Return the [X, Y] coordinate for the center point of the cell that contains the specified text.  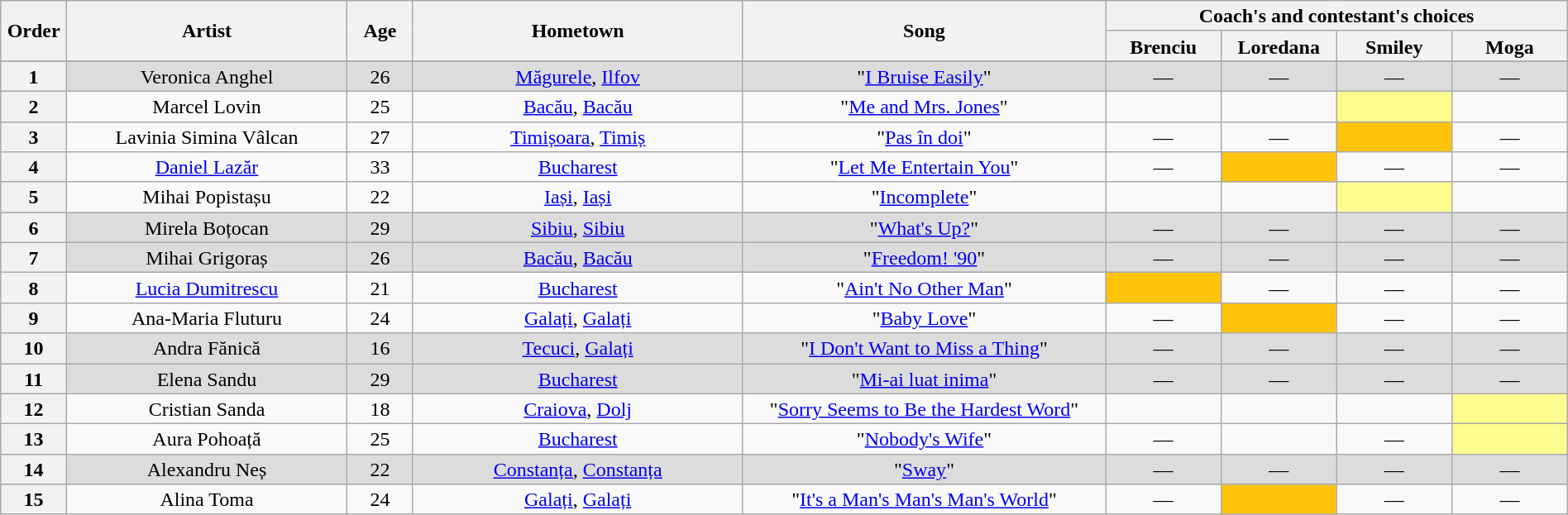
Age [380, 31]
3 [34, 137]
8 [34, 288]
21 [380, 288]
Sibiu, Sibiu [577, 228]
5 [34, 197]
Mihai Popistașu [207, 197]
9 [34, 317]
10 [34, 349]
1 [34, 76]
Brenciu [1164, 46]
Mirela Boțocan [207, 228]
"Me and Mrs. Jones" [925, 106]
Elena Sandu [207, 379]
Mihai Grigoraș [207, 258]
Hometown [577, 31]
2 [34, 106]
27 [380, 137]
Daniel Lazăr [207, 167]
"I Don't Want to Miss a Thing" [925, 349]
Marcel Lovin [207, 106]
Constanța, Constanța [577, 470]
Ana-Maria Fluturu [207, 317]
Artist [207, 31]
15 [34, 499]
Smiley [1394, 46]
Veronica Anghel [207, 76]
"Sway" [925, 470]
Lucia Dumitrescu [207, 288]
"Incomplete" [925, 197]
"I Bruise Easily" [925, 76]
Măgurele, Ilfov [577, 76]
Coach's and contestant's choices [1336, 17]
Lavinia Simina Vâlcan [207, 137]
"Nobody's Wife" [925, 440]
18 [380, 408]
14 [34, 470]
Andra Fănică [207, 349]
Moga [1510, 46]
Loredana [1279, 46]
Tecuci, Galați [577, 349]
13 [34, 440]
"Sorry Seems to Be the Hardest Word" [925, 408]
Iași, Iași [577, 197]
"Baby Love" [925, 317]
4 [34, 167]
Craiova, Dolj [577, 408]
Song [925, 31]
7 [34, 258]
"It's a Man's Man's Man's World" [925, 499]
Aura Pohoață [207, 440]
"Ain't No Other Man" [925, 288]
Order [34, 31]
16 [380, 349]
"What's Up?" [925, 228]
12 [34, 408]
11 [34, 379]
Timișoara, Timiș [577, 137]
Alina Toma [207, 499]
"Mi-ai luat inima" [925, 379]
"Pas în doi" [925, 137]
"Freedom! '90" [925, 258]
6 [34, 228]
"Let Me Entertain You" [925, 167]
33 [380, 167]
Alexandru Neș [207, 470]
Cristian Sanda [207, 408]
